Scan for the cell matching the given text and deliver its [X, Y] coordinate at center. 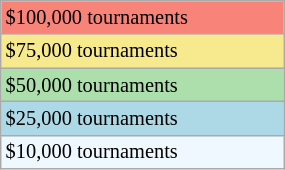
$50,000 tournaments [142, 85]
$25,000 tournaments [142, 118]
$10,000 tournaments [142, 152]
$75,000 tournaments [142, 51]
$100,000 tournaments [142, 17]
